Output the [X, Y] coordinate of the center of the cell containing the given text.  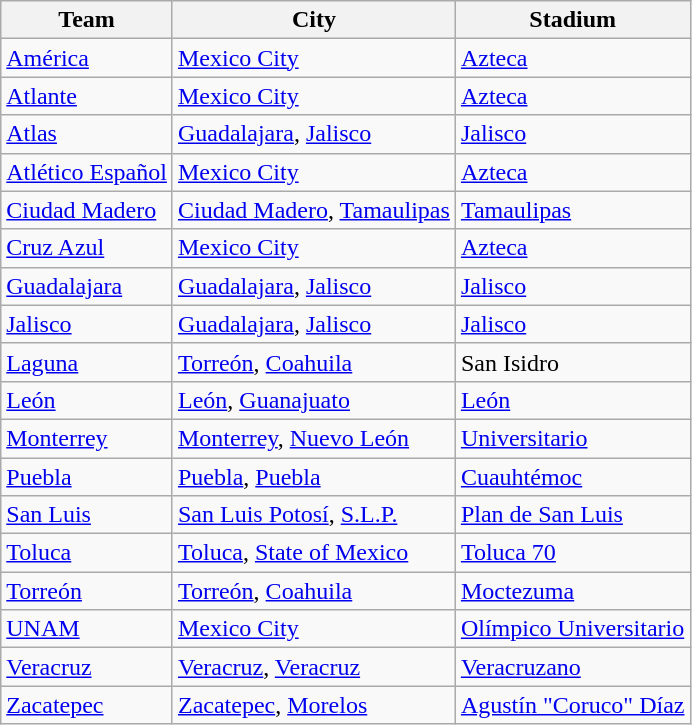
Cuauhtémoc [572, 477]
Tamaulipas [572, 210]
Monterrey, Nuevo León [314, 438]
Agustín "Coruco" Díaz [572, 705]
Monterrey [87, 438]
Ciudad Madero, Tamaulipas [314, 210]
Toluca 70 [572, 553]
Olímpico Universitario [572, 629]
Universitario [572, 438]
San Isidro [572, 362]
Atlante [87, 96]
Toluca [87, 553]
Ciudad Madero [87, 210]
Puebla, Puebla [314, 477]
Laguna [87, 362]
Moctezuma [572, 591]
Stadium [572, 20]
Cruz Azul [87, 248]
San Luis [87, 515]
Plan de San Luis [572, 515]
UNAM [87, 629]
San Luis Potosí, S.L.P. [314, 515]
Zacatepec, Morelos [314, 705]
Puebla [87, 477]
Guadalajara [87, 286]
Zacatepec [87, 705]
Veracruz [87, 667]
Toluca, State of Mexico [314, 553]
Atlas [87, 134]
City [314, 20]
Team [87, 20]
Veracruzano [572, 667]
Veracruz, Veracruz [314, 667]
América [87, 58]
Torreón [87, 591]
León, Guanajuato [314, 400]
Atlético Español [87, 172]
